Output the [x, y] coordinate of the center of the cell containing the given text.  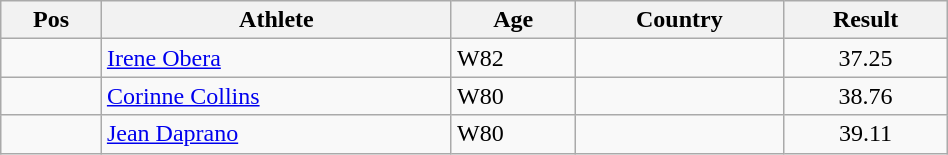
38.76 [866, 96]
Country [680, 20]
Corinne Collins [276, 96]
Jean Daprano [276, 134]
Athlete [276, 20]
Age [512, 20]
Irene Obera [276, 58]
37.25 [866, 58]
39.11 [866, 134]
Pos [52, 20]
Result [866, 20]
W82 [512, 58]
